Capture the cell that displays the provided text and extract its (X, Y) central coordinate. 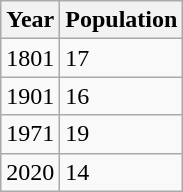
17 (122, 58)
Population (122, 20)
1901 (30, 96)
2020 (30, 172)
1971 (30, 134)
14 (122, 172)
1801 (30, 58)
19 (122, 134)
Year (30, 20)
16 (122, 96)
